Extract the [X, Y] coordinate from the center of the cell holding the provided text.  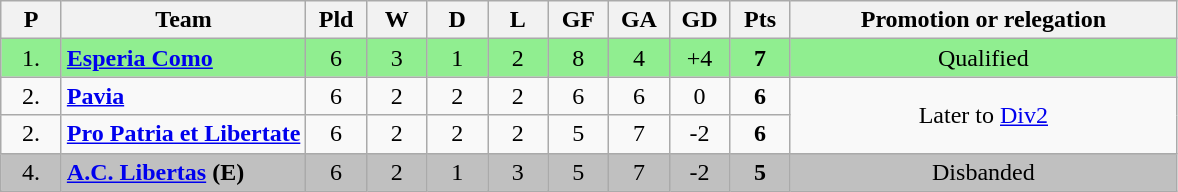
4. [32, 172]
Pro Patria et Libertate [184, 134]
P [32, 20]
A.C. Libertas (E) [184, 172]
Pld [336, 20]
GF [578, 20]
Later to Div2 [983, 115]
Promotion or relegation [983, 20]
0 [700, 96]
GA [640, 20]
L [518, 20]
4 [640, 58]
Pts [760, 20]
W [396, 20]
D [458, 20]
Pavia [184, 96]
Team [184, 20]
GD [700, 20]
Qualified [983, 58]
Disbanded [983, 172]
Esperia Como [184, 58]
+4 [700, 58]
8 [578, 58]
1. [32, 58]
